Pinpoint the cell where the given text exists, returning its [x, y] midpoint coordinate. 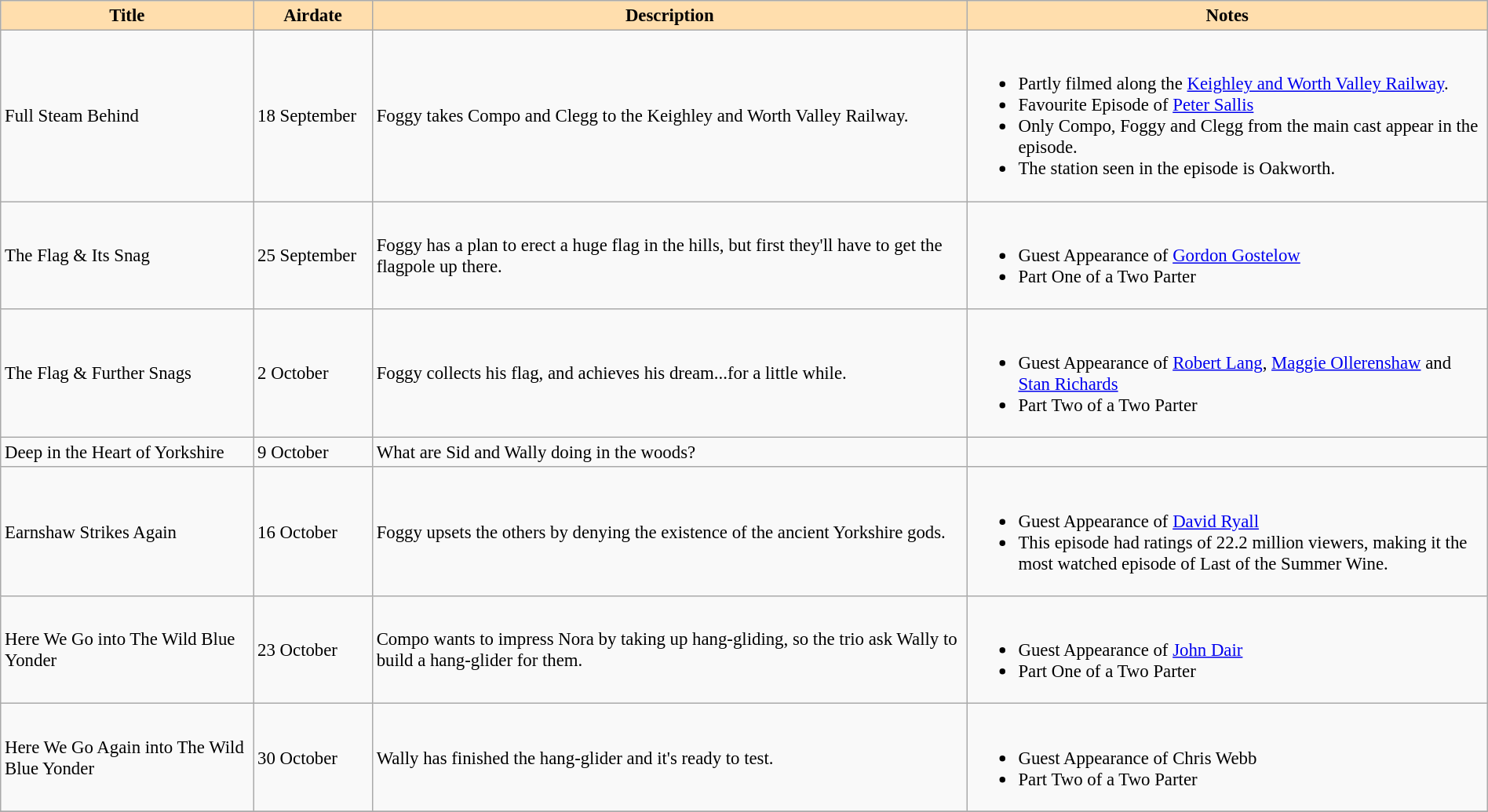
30 October [313, 758]
Here We Go Again into The Wild Blue Yonder [127, 758]
Foggy collects his flag, and achieves his dream...for a little while. [669, 373]
25 September [313, 256]
Description [669, 16]
Guest Appearance of David RyallThis episode had ratings of 22.2 million viewers, making it the most watched episode of Last of the Summer Wine. [1227, 532]
Earnshaw Strikes Again [127, 532]
The Flag & Further Snags [127, 373]
The Flag & Its Snag [127, 256]
9 October [313, 453]
Full Steam Behind [127, 116]
Notes [1227, 16]
Title [127, 16]
16 October [313, 532]
18 September [313, 116]
Deep in the Heart of Yorkshire [127, 453]
Guest Appearance of John DairPart One of a Two Parter [1227, 650]
23 October [313, 650]
Guest Appearance of Gordon GostelowPart One of a Two Parter [1227, 256]
Foggy takes Compo and Clegg to the Keighley and Worth Valley Railway. [669, 116]
Wally has finished the hang-glider and it's ready to test. [669, 758]
Guest Appearance of Chris WebbPart Two of a Two Parter [1227, 758]
What are Sid and Wally doing in the woods? [669, 453]
Compo wants to impress Nora by taking up hang-gliding, so the trio ask Wally to build a hang-glider for them. [669, 650]
Airdate [313, 16]
2 October [313, 373]
Foggy has a plan to erect a huge flag in the hills, but first they'll have to get the flagpole up there. [669, 256]
Here We Go into The Wild Blue Yonder [127, 650]
Foggy upsets the others by denying the existence of the ancient Yorkshire gods. [669, 532]
Guest Appearance of Robert Lang, Maggie Ollerenshaw and Stan RichardsPart Two of a Two Parter [1227, 373]
